Return (X, Y) of the center of cell containing provided text 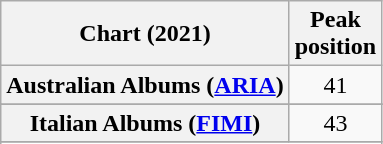
Peakposition (335, 34)
43 (335, 123)
41 (335, 85)
Italian Albums (FIMI) (145, 123)
Chart (2021) (145, 34)
Australian Albums (ARIA) (145, 85)
